Output the [X, Y] coordinate of the center of the cell containing the given text.  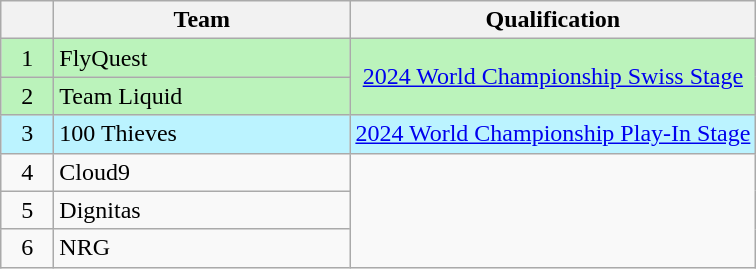
Dignitas [202, 210]
FlyQuest [202, 58]
100 Thieves [202, 134]
3 [28, 134]
4 [28, 172]
2024 World Championship Swiss Stage [553, 77]
2024 World Championship Play-In Stage [553, 134]
Qualification [553, 20]
NRG [202, 248]
Team Liquid [202, 96]
Cloud9 [202, 172]
Team [202, 20]
5 [28, 210]
1 [28, 58]
2 [28, 96]
6 [28, 248]
